Return the (x, y) coordinate for the center point of the cell that contains the specified text.  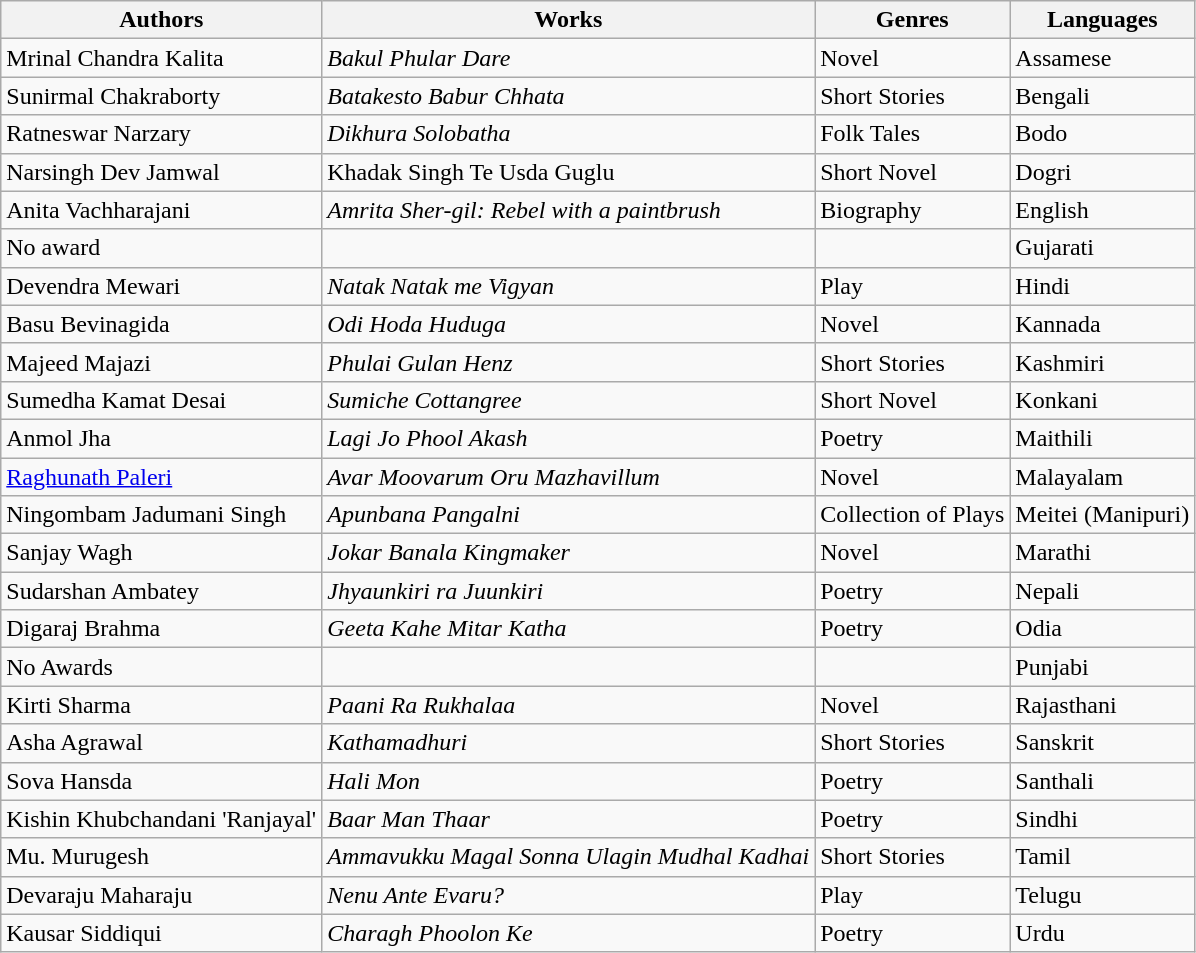
Languages (1102, 20)
Raghunath Paleri (162, 477)
Devaraju Maharaju (162, 895)
Telugu (1102, 895)
Authors (162, 20)
Maithili (1102, 438)
Natak Natak me Vigyan (568, 286)
Hindi (1102, 286)
Assamese (1102, 58)
Kashmiri (1102, 362)
Rajasthani (1102, 705)
Lagi Jo Phool Akash (568, 438)
Amrita Sher-gil: Rebel with a paintbrush (568, 210)
Meitei (Manipuri) (1102, 515)
Nepali (1102, 591)
Kirti Sharma (162, 705)
Kishin Khubchandani 'Ranjayal' (162, 819)
Anmol Jha (162, 438)
Khadak Singh Te Usda Guglu (568, 172)
No Awards (162, 667)
Bodo (1102, 134)
Narsingh Dev Jamwal (162, 172)
Kausar Siddiqui (162, 933)
Sumedha Kamat Desai (162, 400)
Sanjay Wagh (162, 553)
Ratneswar Narzary (162, 134)
Malayalam (1102, 477)
Kathamadhuri (568, 743)
Gujarati (1102, 248)
Santhali (1102, 781)
Avar Moovarum Oru Mazhavillum (568, 477)
Biography (912, 210)
English (1102, 210)
Majeed Majazi (162, 362)
Ningombam Jadumani Singh (162, 515)
Sumiche Cottangree (568, 400)
Kannada (1102, 324)
Mrinal Chandra Kalita (162, 58)
Digaraj Brahma (162, 629)
Sudarshan Ambatey (162, 591)
Apunbana Pangalni (568, 515)
Geeta Kahe Mitar Katha (568, 629)
Phulai Gulan Henz (568, 362)
Collection of Plays (912, 515)
Tamil (1102, 857)
Baar Man Thaar (568, 819)
No award (162, 248)
Odi Hoda Huduga (568, 324)
Works (568, 20)
Paani Ra Rukhalaa (568, 705)
Folk Tales (912, 134)
Mu. Murugesh (162, 857)
Marathi (1102, 553)
Genres (912, 20)
Anita Vachharajani (162, 210)
Batakesto Babur Chhata (568, 96)
Jhyaunkiri ra Juunkiri (568, 591)
Sanskrit (1102, 743)
Sindhi (1102, 819)
Basu Bevinagida (162, 324)
Nenu Ante Evaru? (568, 895)
Dikhura Solobatha (568, 134)
Sova Hansda (162, 781)
Devendra Mewari (162, 286)
Odia (1102, 629)
Charagh Phoolon Ke (568, 933)
Ammavukku Magal Sonna Ulagin Mudhal Kadhai (568, 857)
Bengali (1102, 96)
Urdu (1102, 933)
Jokar Banala Kingmaker (568, 553)
Punjabi (1102, 667)
Bakul Phular Dare (568, 58)
Asha Agrawal (162, 743)
Hali Mon (568, 781)
Konkani (1102, 400)
Sunirmal Chakraborty (162, 96)
Dogri (1102, 172)
